Scan for the cell matching the given text and deliver its [x, y] coordinate at center. 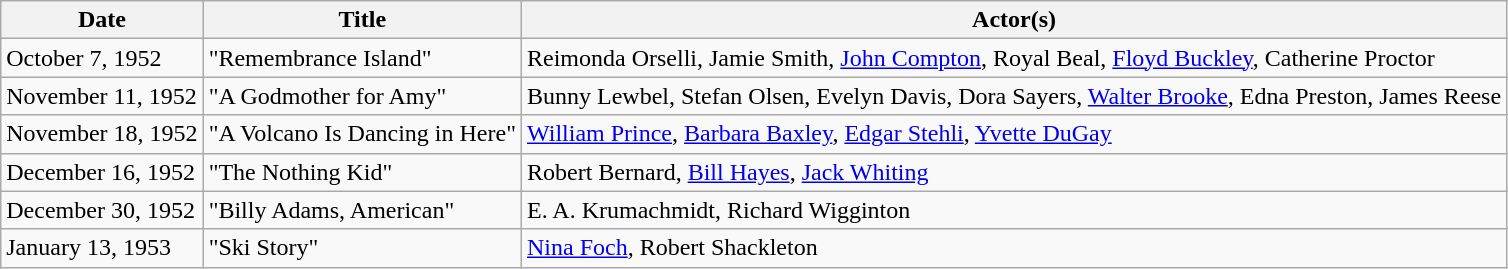
Date [102, 20]
Reimonda Orselli, Jamie Smith, John Compton, Royal Beal, Floyd Buckley, Catherine Proctor [1014, 58]
October 7, 1952 [102, 58]
"Remembrance Island" [362, 58]
"Billy Adams, American" [362, 210]
Title [362, 20]
December 16, 1952 [102, 172]
Robert Bernard, Bill Hayes, Jack Whiting [1014, 172]
E. A. Krumachmidt, Richard Wigginton [1014, 210]
November 11, 1952 [102, 96]
January 13, 1953 [102, 248]
"A Volcano Is Dancing in Here" [362, 134]
Actor(s) [1014, 20]
William Prince, Barbara Baxley, Edgar Stehli, Yvette DuGay [1014, 134]
Nina Foch, Robert Shackleton [1014, 248]
December 30, 1952 [102, 210]
"A Godmother for Amy" [362, 96]
"The Nothing Kid" [362, 172]
"Ski Story" [362, 248]
November 18, 1952 [102, 134]
Bunny Lewbel, Stefan Olsen, Evelyn Davis, Dora Sayers, Walter Brooke, Edna Preston, James Reese [1014, 96]
